Return (X, Y) of the center of cell containing provided text 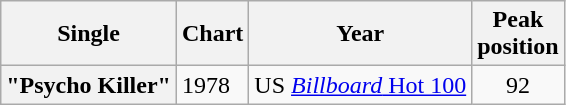
1978 (212, 85)
"Psycho Killer" (89, 85)
92 (518, 85)
Year (360, 34)
Peakposition (518, 34)
Chart (212, 34)
Single (89, 34)
US Billboard Hot 100 (360, 85)
